For the text-containing cell, return its midpoint in (X, Y) coordinate format. 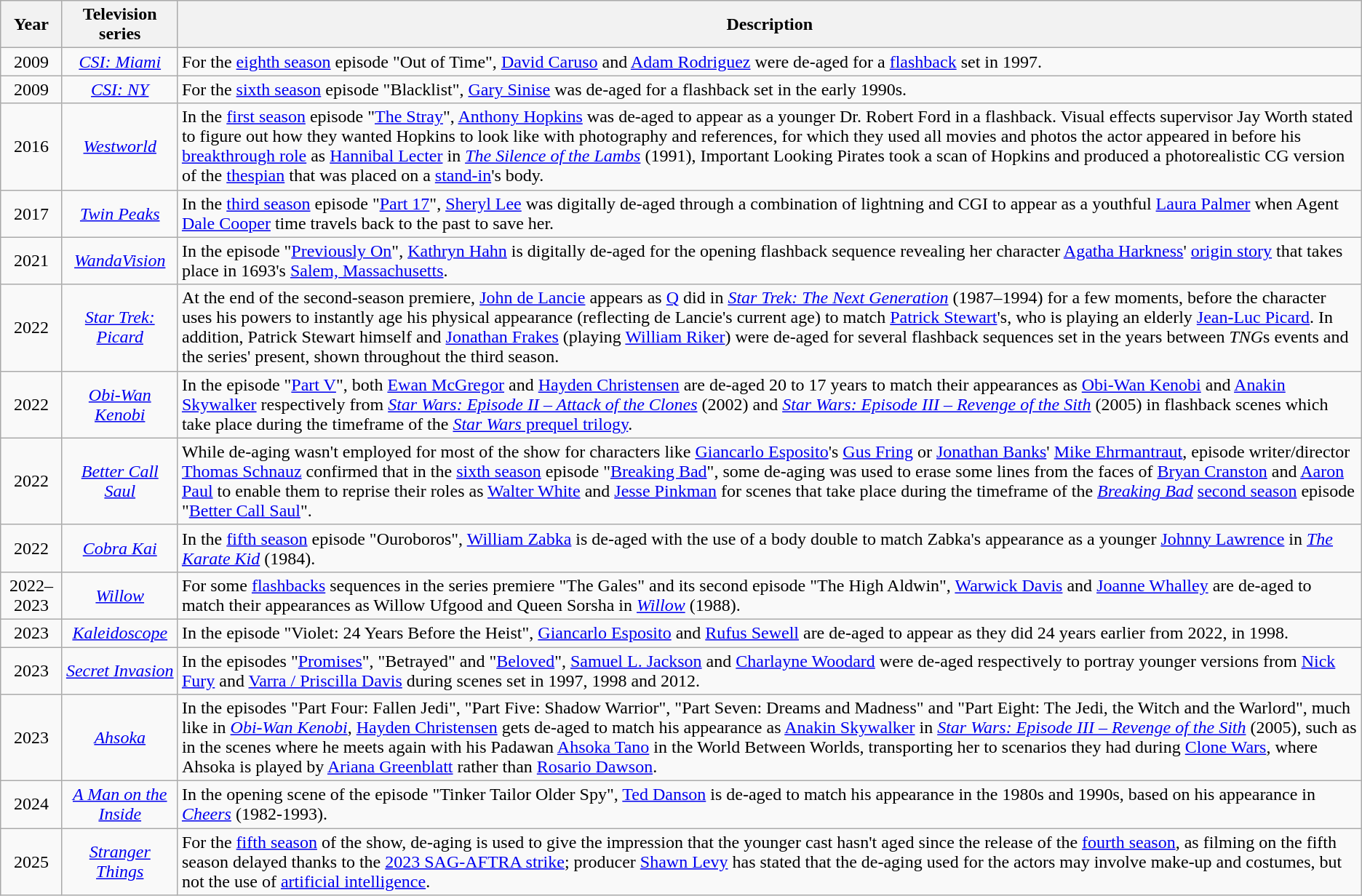
Twin Peaks (119, 214)
Obi-Wan Kenobi (119, 404)
WandaVision (119, 260)
For the eighth season episode "Out of Time", David Caruso and Adam Rodriguez were de-aged for a flashback set in 1997. (770, 62)
Description (770, 25)
CSI: NY (119, 89)
2021 (31, 260)
A Man on the Inside (119, 804)
Cobra Kai (119, 548)
Better Call Saul (119, 481)
Stranger Things (119, 862)
2025 (31, 862)
2017 (31, 214)
Year (31, 25)
Ahsoka (119, 737)
Kaleidoscope (119, 633)
Westworld (119, 147)
For the sixth season episode "Blacklist", Gary Sinise was de-aged for a flashback set in the early 1990s. (770, 89)
2016 (31, 147)
Willow (119, 595)
2022–2023 (31, 595)
Secret Invasion (119, 671)
2024 (31, 804)
Television series (119, 25)
CSI: Miami (119, 62)
Star Trek: Picard (119, 327)
